Identify which cell holds the provided text, then report its (X, Y) central coordinate. 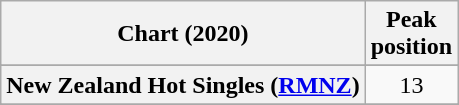
13 (411, 85)
Peakposition (411, 34)
New Zealand Hot Singles (RMNZ) (183, 85)
Chart (2020) (183, 34)
